Output the [x, y] coordinate of the center of the cell containing the given text.  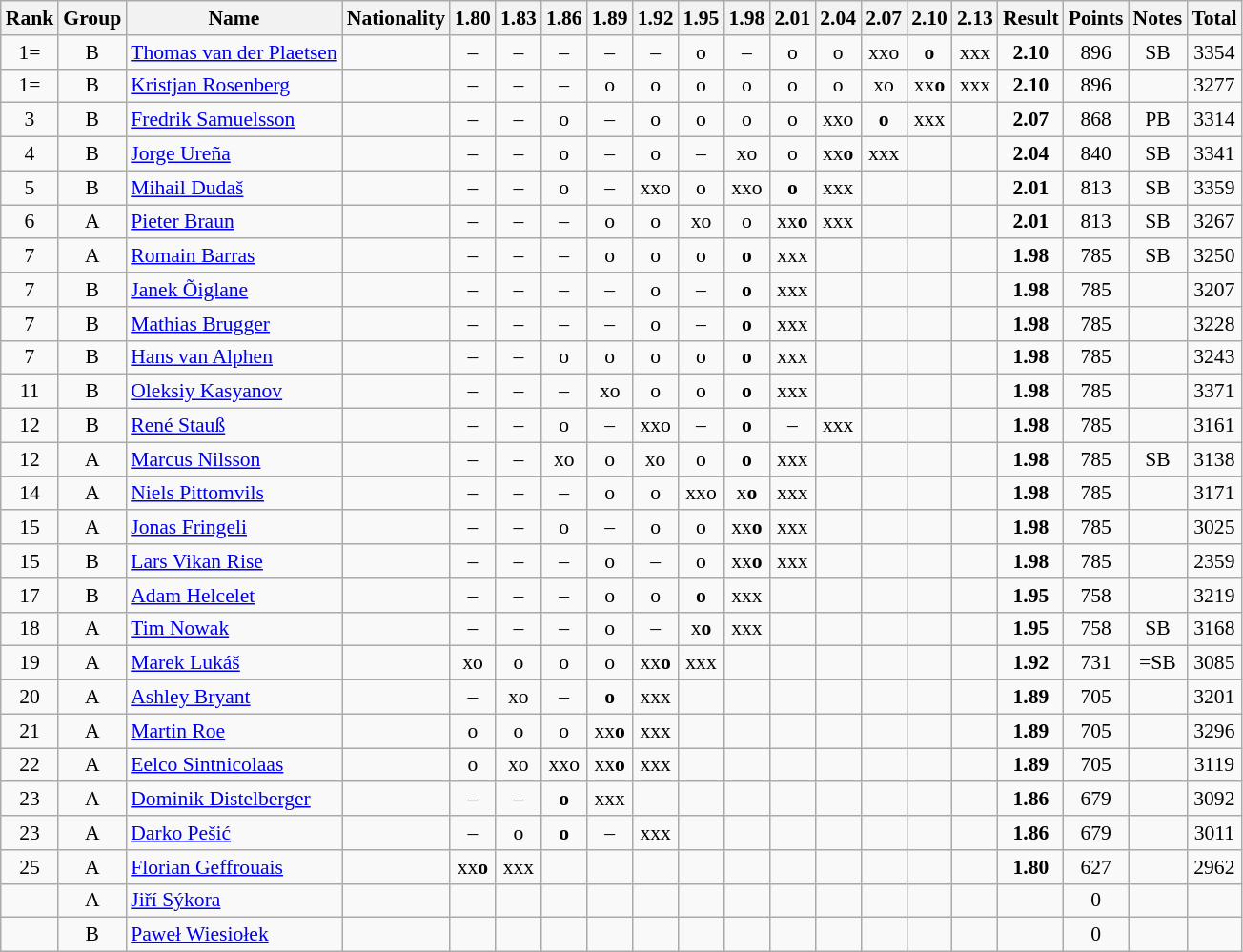
3267 [1214, 222]
3138 [1214, 459]
3171 [1214, 494]
25 [31, 867]
731 [1096, 663]
Oleksiy Kasyanov [234, 392]
868 [1096, 120]
20 [31, 698]
Dominik Distelberger [234, 800]
3314 [1214, 120]
19 [31, 663]
3161 [1214, 426]
3228 [1214, 324]
Fredrik Samuelsson [234, 120]
3025 [1214, 528]
6 [31, 222]
21 [31, 731]
3277 [1214, 86]
Mathias Brugger [234, 324]
Kristjan Rosenberg [234, 86]
Nationality [397, 18]
17 [31, 596]
2359 [1214, 561]
Janek Õiglane [234, 290]
Result [1031, 18]
3201 [1214, 698]
3371 [1214, 392]
18 [31, 629]
Paweł Wiesiołek [234, 935]
Hans van Alphen [234, 357]
3359 [1214, 188]
840 [1096, 154]
Pieter Braun [234, 222]
Niels Pittomvils [234, 494]
René Stauß [234, 426]
3092 [1214, 800]
Thomas van der Plaetsen [234, 52]
Ashley Bryant [234, 698]
Notes [1158, 18]
2962 [1214, 867]
3250 [1214, 256]
14 [31, 494]
Martin Roe [234, 731]
3354 [1214, 52]
Jorge Ureña [234, 154]
627 [1096, 867]
5 [31, 188]
Jiří Sýkora [234, 901]
4 [31, 154]
Group [92, 18]
11 [31, 392]
Jonas Fringeli [234, 528]
1.83 [519, 18]
3119 [1214, 765]
3243 [1214, 357]
3085 [1214, 663]
Points [1096, 18]
Tim Nowak [234, 629]
Total [1214, 18]
Marcus Nilsson [234, 459]
3219 [1214, 596]
=SB [1158, 663]
3 [31, 120]
Mihail Dudaš [234, 188]
Name [234, 18]
22 [31, 765]
Eelco Sintnicolaas [234, 765]
3011 [1214, 833]
3341 [1214, 154]
Adam Helcelet [234, 596]
3296 [1214, 731]
Marek Lukáš [234, 663]
PB [1158, 120]
3207 [1214, 290]
2.13 [975, 18]
Florian Geffrouais [234, 867]
Darko Pešić [234, 833]
Rank [31, 18]
3168 [1214, 629]
Lars Vikan Rise [234, 561]
Romain Barras [234, 256]
